Detect which cell encompasses the target text, then output its [x, y] center coordinate. 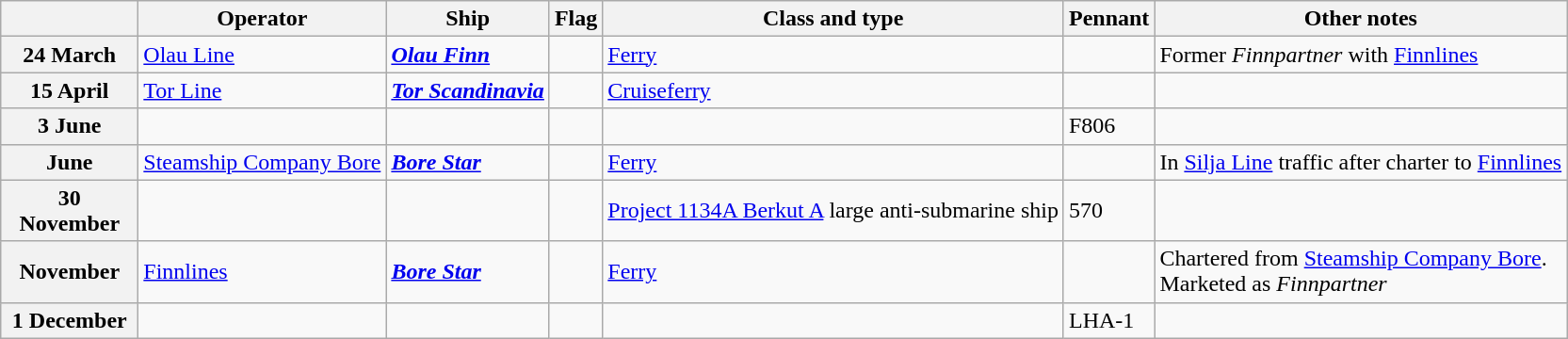
1 December [70, 320]
570 [1108, 211]
Finnlines [262, 271]
Tor Scandinavia [468, 90]
Tor Line [262, 90]
LHA-1 [1108, 320]
Olau Finn [468, 55]
F806 [1108, 126]
Olau Line [262, 55]
Class and type [833, 19]
15 April [70, 90]
Other notes [1361, 19]
Steamship Company Bore [262, 162]
Pennant [1108, 19]
Project 1134A Berkut A large anti-submarine ship [833, 211]
Chartered from Steamship Company Bore.Marketed as Finnpartner [1361, 271]
Former Finnpartner with Finnlines [1361, 55]
Ship [468, 19]
3 June [70, 126]
In Silja Line traffic after charter to Finnlines [1361, 162]
June [70, 162]
24 March [70, 55]
Cruiseferry [833, 90]
November [70, 271]
Operator [262, 19]
30 November [70, 211]
Flag [575, 19]
